Locate the cell with the specified text and output its (X, Y) center coordinate. 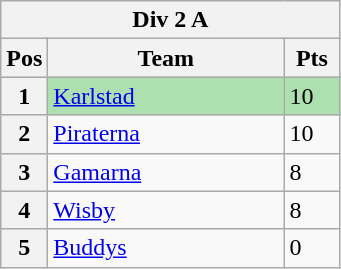
Piraterna (166, 134)
Karlstad (166, 96)
1 (24, 96)
5 (24, 248)
Div 2 A (170, 20)
4 (24, 210)
Team (166, 58)
Wisby (166, 210)
Gamarna (166, 172)
Pts (312, 58)
3 (24, 172)
2 (24, 134)
Pos (24, 58)
0 (312, 248)
Buddys (166, 248)
